From the cell containing the given text, extract its center point as (X, Y) coordinate. 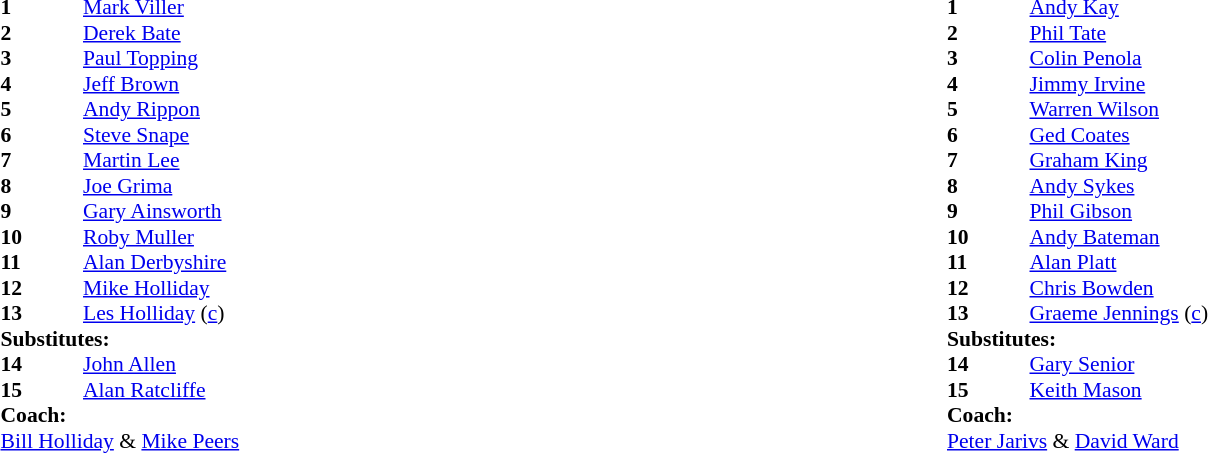
Mike Holliday (161, 288)
Jeff Brown (161, 84)
Alan Ratcliffe (161, 390)
Andy Rippon (161, 109)
Alan Derbyshire (161, 263)
Derek Bate (161, 33)
Gary Ainsworth (161, 211)
Joe Grima (161, 186)
John Allen (161, 365)
Martin Lee (161, 161)
Paul Topping (161, 59)
Roby Muller (161, 237)
Les Holliday (c) (161, 313)
Steve Snape (161, 135)
